Detect which cell encompasses the target text, then output its [x, y] center coordinate. 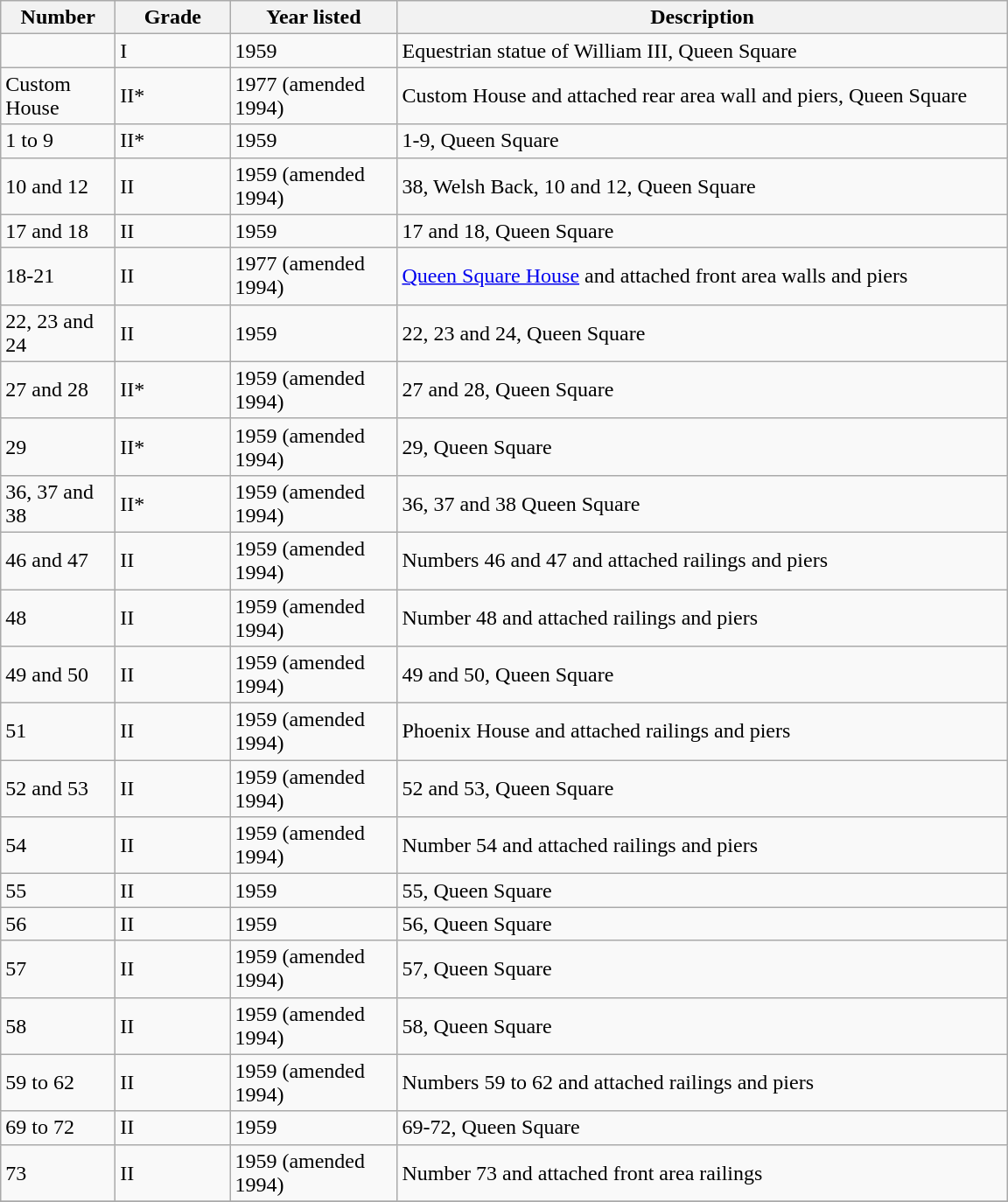
56 [58, 924]
Queen Square House and attached front area walls and piers [702, 276]
22, 23 and 24 [58, 332]
27 and 28 [58, 390]
57, Queen Square [702, 969]
17 and 18, Queen Square [702, 231]
Description [702, 17]
59 to 62 [58, 1083]
Numbers 59 to 62 and attached railings and piers [702, 1083]
29, Queen Square [702, 446]
22, 23 and 24, Queen Square [702, 332]
57 [58, 969]
52 and 53, Queen Square [702, 789]
1 to 9 [58, 141]
36, 37 and 38 [58, 504]
56, Queen Square [702, 924]
Number [58, 17]
49 and 50, Queen Square [702, 675]
Phoenix House and attached railings and piers [702, 731]
55 [58, 891]
17 and 18 [58, 231]
Number 48 and attached railings and piers [702, 618]
Equestrian statue of William III, Queen Square [702, 51]
Numbers 46 and 47 and attached railings and piers [702, 560]
69-72, Queen Square [702, 1128]
Custom House [58, 96]
52 and 53 [58, 789]
46 and 47 [58, 560]
29 [58, 446]
Custom House and attached rear area wall and piers, Queen Square [702, 96]
55, Queen Square [702, 891]
48 [58, 618]
Number 54 and attached railings and piers [702, 845]
73 [58, 1172]
36, 37 and 38 Queen Square [702, 504]
49 and 50 [58, 675]
58, Queen Square [702, 1025]
18-21 [58, 276]
Number 73 and attached front area railings [702, 1172]
51 [58, 731]
10 and 12 [58, 185]
38, Welsh Back, 10 and 12, Queen Square [702, 185]
54 [58, 845]
1-9, Queen Square [702, 141]
58 [58, 1025]
Year listed [313, 17]
Grade [173, 17]
27 and 28, Queen Square [702, 390]
I [173, 51]
69 to 72 [58, 1128]
